Find where the given text appears and provide that cell's center as [x, y] coordinate. 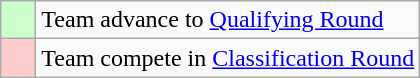
Team advance to Qualifying Round [228, 20]
Team compete in Classification Round [228, 58]
